Return [x, y] of the center of cell containing provided text 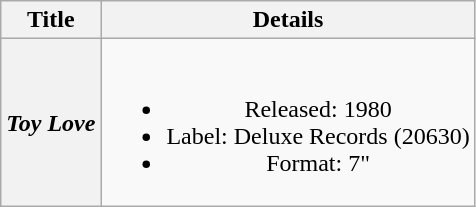
Released: 1980Label: Deluxe Records (20630)Format: 7" [288, 122]
Toy Love [51, 122]
Details [288, 20]
Title [51, 20]
